Find where the given text appears and provide that cell's center as (X, Y) coordinate. 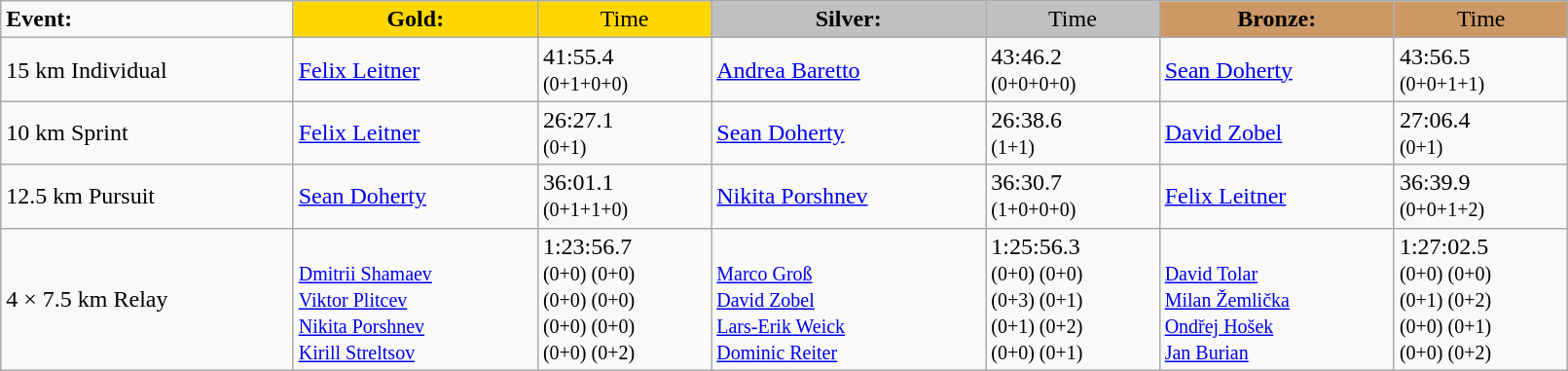
Gold: (415, 19)
12.5 km Pursuit (147, 197)
27:06.4(0+1) (1480, 132)
41:55.4(0+1+0+0) (624, 70)
1:25:56.3(0+0) (0+0)(0+3) (0+1)(0+1) (0+2)(0+0) (0+1) (1073, 299)
David Zobel (1277, 132)
10 km Sprint (147, 132)
Dmitrii ShamaevViktor PlitcevNikita PorshnevKirill Streltsov (415, 299)
Marco GroßDavid ZobelLars-Erik WeickDominic Reiter (849, 299)
David TolarMilan ŽemličkaOndřej HošekJan Burian (1277, 299)
Nikita Porshnev (849, 197)
Bronze: (1277, 19)
36:39.9(0+0+1+2) (1480, 197)
1:27:02.5(0+0) (0+0)(0+1) (0+2)(0+0) (0+1)(0+0) (0+2) (1480, 299)
43:46.2(0+0+0+0) (1073, 70)
Silver: (849, 19)
Andrea Baretto (849, 70)
4 × 7.5 km Relay (147, 299)
1:23:56.7(0+0) (0+0)(0+0) (0+0)(0+0) (0+0)(0+0) (0+2) (624, 299)
36:30.7(1+0+0+0) (1073, 197)
15 km Individual (147, 70)
26:38.6(1+1) (1073, 132)
43:56.5(0+0+1+1) (1480, 70)
36:01.1(0+1+1+0) (624, 197)
Event: (147, 19)
26:27.1(0+1) (624, 132)
